For the text-containing cell, return its midpoint in [x, y] coordinate format. 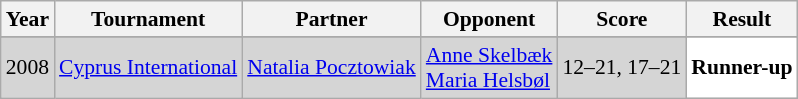
Year [28, 19]
Tournament [148, 19]
Anne Skelbæk Maria Helsbøl [490, 68]
Opponent [490, 19]
Partner [332, 19]
Score [622, 19]
2008 [28, 68]
Runner-up [742, 68]
Cyprus International [148, 68]
Natalia Pocztowiak [332, 68]
Result [742, 19]
12–21, 17–21 [622, 68]
